Find where the given text appears and provide that cell's center as [X, Y] coordinate. 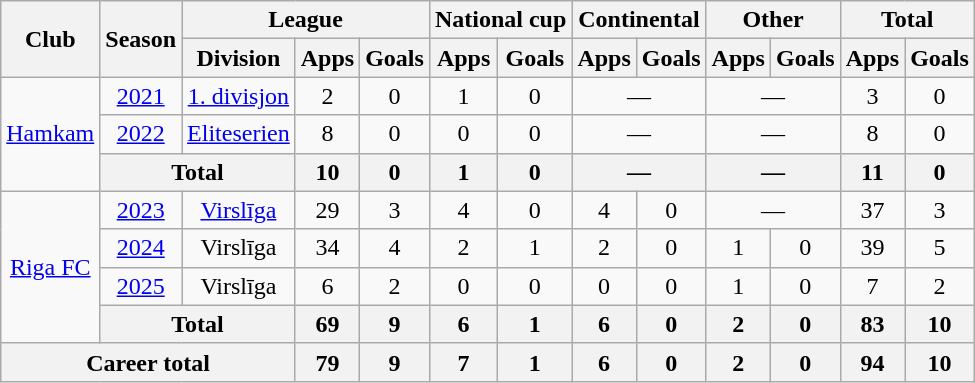
2023 [141, 210]
Continental [639, 20]
Eliteserien [239, 134]
2021 [141, 96]
Hamkam [50, 134]
Club [50, 39]
Season [141, 39]
83 [872, 324]
69 [327, 324]
39 [872, 248]
5 [940, 248]
2022 [141, 134]
2024 [141, 248]
Career total [148, 362]
Other [773, 20]
37 [872, 210]
29 [327, 210]
Division [239, 58]
79 [327, 362]
League [306, 20]
11 [872, 172]
National cup [500, 20]
94 [872, 362]
Riga FC [50, 267]
34 [327, 248]
2025 [141, 286]
1. divisjon [239, 96]
